Locate the cell with the specified text and output its [x, y] center coordinate. 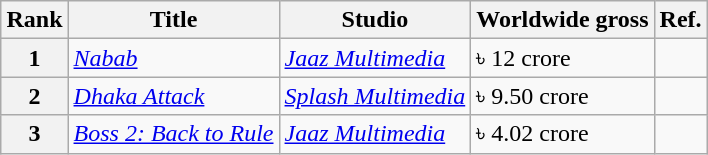
Splash Multimedia [375, 96]
Boss 2: Back to Rule [174, 134]
Rank [34, 20]
2 [34, 96]
3 [34, 134]
Dhaka Attack [174, 96]
1 [34, 58]
Title [174, 20]
Nabab [174, 58]
Studio [375, 20]
৳ 9.50 crore [562, 96]
Worldwide gross [562, 20]
Ref. [680, 20]
৳ 4.02 crore [562, 134]
৳ 12 crore [562, 58]
